Return (x, y) of the center of cell containing provided text 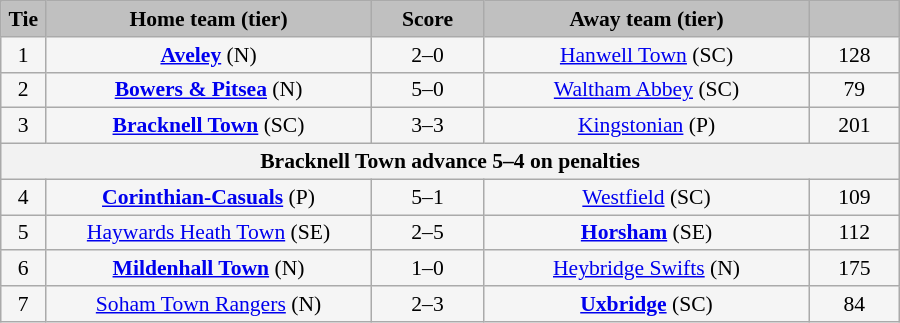
Waltham Abbey (SC) (647, 90)
79 (854, 90)
Haywards Heath Town (SE) (209, 233)
84 (854, 304)
128 (854, 55)
109 (854, 197)
4 (24, 197)
1 (24, 55)
Kingstonian (P) (647, 126)
5–0 (427, 90)
Heybridge Swifts (N) (647, 269)
2–0 (427, 55)
Score (427, 19)
Soham Town Rangers (N) (209, 304)
Hanwell Town (SC) (647, 55)
Uxbridge (SC) (647, 304)
Westfield (SC) (647, 197)
175 (854, 269)
6 (24, 269)
112 (854, 233)
2 (24, 90)
1–0 (427, 269)
Away team (tier) (647, 19)
Bracknell Town advance 5–4 on penalties (450, 162)
5–1 (427, 197)
Home team (tier) (209, 19)
2–3 (427, 304)
3–3 (427, 126)
5 (24, 233)
3 (24, 126)
7 (24, 304)
Bracknell Town (SC) (209, 126)
201 (854, 126)
Bowers & Pitsea (N) (209, 90)
Horsham (SE) (647, 233)
Aveley (N) (209, 55)
Mildenhall Town (N) (209, 269)
2–5 (427, 233)
Tie (24, 19)
Corinthian-Casuals (P) (209, 197)
